Pinpoint the cell where the given text exists, returning its (X, Y) midpoint coordinate. 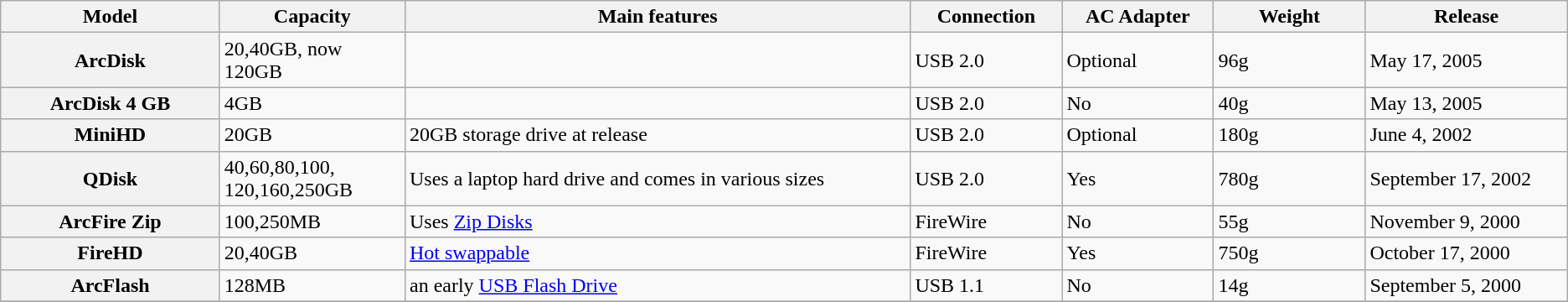
October 17, 2000 (1466, 253)
180g (1290, 135)
MiniHD (111, 135)
4GB (312, 103)
14g (1290, 285)
40,60,80,100, 120,160,250GB (312, 178)
96g (1290, 60)
Release (1466, 17)
Model (111, 17)
20,40GB (312, 253)
55g (1290, 221)
128MB (312, 285)
Capacity (312, 17)
September 5, 2000 (1466, 285)
20GB storage drive at release (657, 135)
Connection (987, 17)
November 9, 2000 (1466, 221)
100,250MB (312, 221)
May 13, 2005 (1466, 103)
Weight (1290, 17)
780g (1290, 178)
20GB (312, 135)
ArcDisk (111, 60)
June 4, 2002 (1466, 135)
Hot swappable (657, 253)
QDisk (111, 178)
an early USB Flash Drive (657, 285)
September 17, 2002 (1466, 178)
Main features (657, 17)
ArcFire Zip (111, 221)
40g (1290, 103)
Uses a laptop hard drive and comes in various sizes (657, 178)
FireHD (111, 253)
AC Adapter (1137, 17)
20,40GB, now 120GB (312, 60)
ArcFlash (111, 285)
750g (1290, 253)
USB 1.1 (987, 285)
ArcDisk 4 GB (111, 103)
May 17, 2005 (1466, 60)
Uses Zip Disks (657, 221)
